Identify which cell holds the provided text, then report its (X, Y) central coordinate. 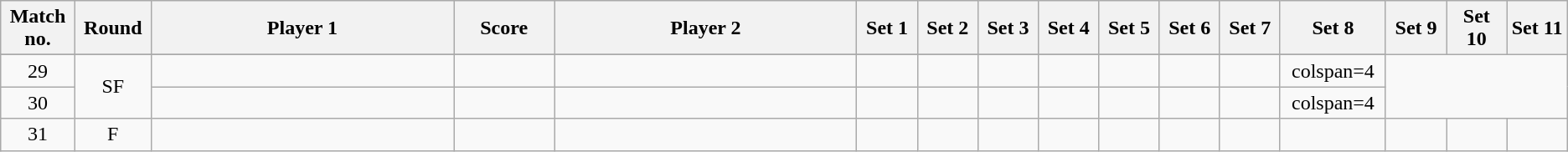
Set 8 (1333, 28)
31 (38, 134)
Set 6 (1189, 28)
Set 3 (1008, 28)
Set 2 (947, 28)
Set 7 (1250, 28)
Set 5 (1129, 28)
Set 10 (1477, 28)
Set 4 (1069, 28)
Score (504, 28)
Round (112, 28)
Set 11 (1537, 28)
Match no. (38, 28)
30 (38, 103)
Set 1 (887, 28)
Player 2 (705, 28)
F (112, 134)
29 (38, 71)
SF (112, 87)
Player 1 (302, 28)
Set 9 (1416, 28)
